Locate the cell with the specified text and output its [X, Y] center coordinate. 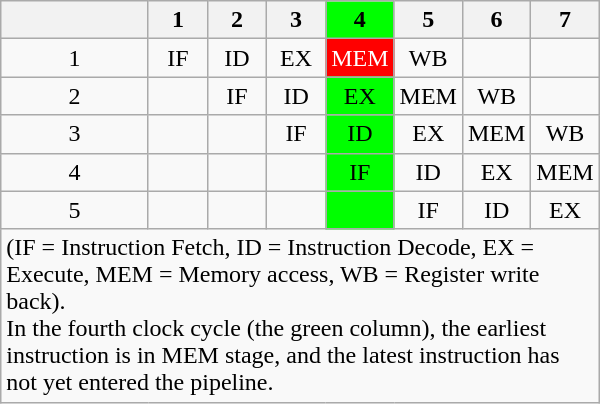
6 [496, 20]
7 [565, 20]
